For the text-containing cell, return its midpoint in (X, Y) coordinate format. 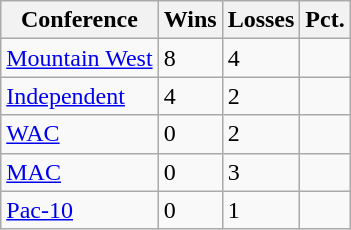
8 (190, 58)
Conference (80, 20)
MAC (80, 172)
Pct. (325, 20)
Pac-10 (80, 210)
Mountain West (80, 58)
1 (261, 210)
Losses (261, 20)
WAC (80, 134)
Wins (190, 20)
Independent (80, 96)
3 (261, 172)
